Find where the given text appears and provide that cell's center as (X, Y) coordinate. 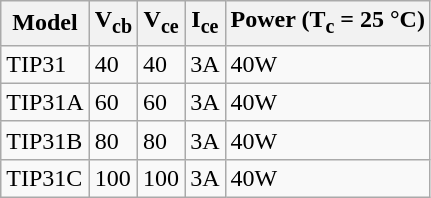
Model (45, 23)
Vce (162, 23)
TIP31B (45, 140)
Ice (205, 23)
TIP31 (45, 64)
Vcb (113, 23)
Power (Tc = 25 °C) (328, 23)
TIP31C (45, 178)
TIP31A (45, 102)
